From the cell containing the given text, extract its center point as [X, Y] coordinate. 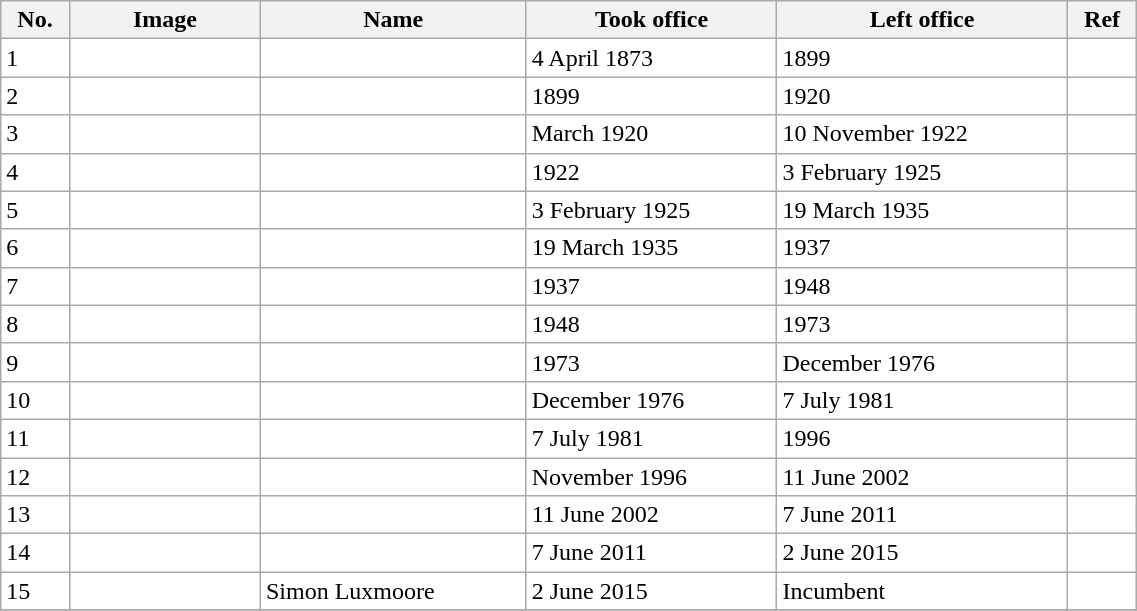
15 [36, 591]
Took office [652, 20]
Ref [1102, 20]
3 [36, 134]
4 [36, 172]
9 [36, 362]
Name [393, 20]
1922 [652, 172]
Left office [922, 20]
6 [36, 248]
5 [36, 210]
Image [164, 20]
1996 [922, 438]
Simon Luxmoore [393, 591]
2 [36, 96]
10 [36, 400]
March 1920 [652, 134]
Incumbent [922, 591]
7 [36, 286]
November 1996 [652, 477]
No. [36, 20]
1920 [922, 96]
11 [36, 438]
13 [36, 515]
10 November 1922 [922, 134]
12 [36, 477]
4 April 1873 [652, 58]
8 [36, 324]
14 [36, 553]
1 [36, 58]
